Identify which cell holds the provided text, then report its [X, Y] central coordinate. 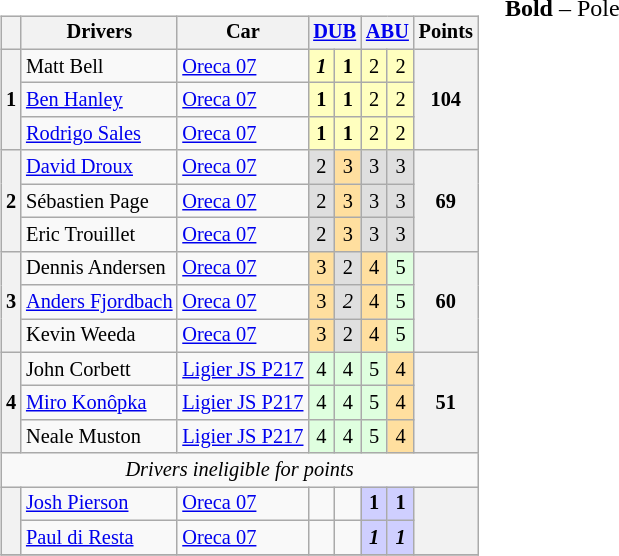
Neale Muston [99, 437]
51 [446, 402]
Car [242, 33]
60 [446, 302]
Dennis Andersen [99, 268]
ABU [388, 33]
Miro Konôpka [99, 403]
Kevin Weeda [99, 336]
104 [446, 100]
Eric Trouillet [99, 235]
Matt Bell [99, 66]
69 [446, 200]
Josh Pierson [99, 504]
Drivers ineligible for points [240, 470]
Rodrigo Sales [99, 134]
Points [446, 33]
David Droux [99, 167]
DUB [334, 33]
Ben Hanley [99, 100]
Sébastien Page [99, 201]
Drivers [99, 33]
Paul di Resta [99, 537]
John Corbett [99, 369]
Anders Fjordbach [99, 302]
